Scan for the cell matching the given text and deliver its [x, y] coordinate at center. 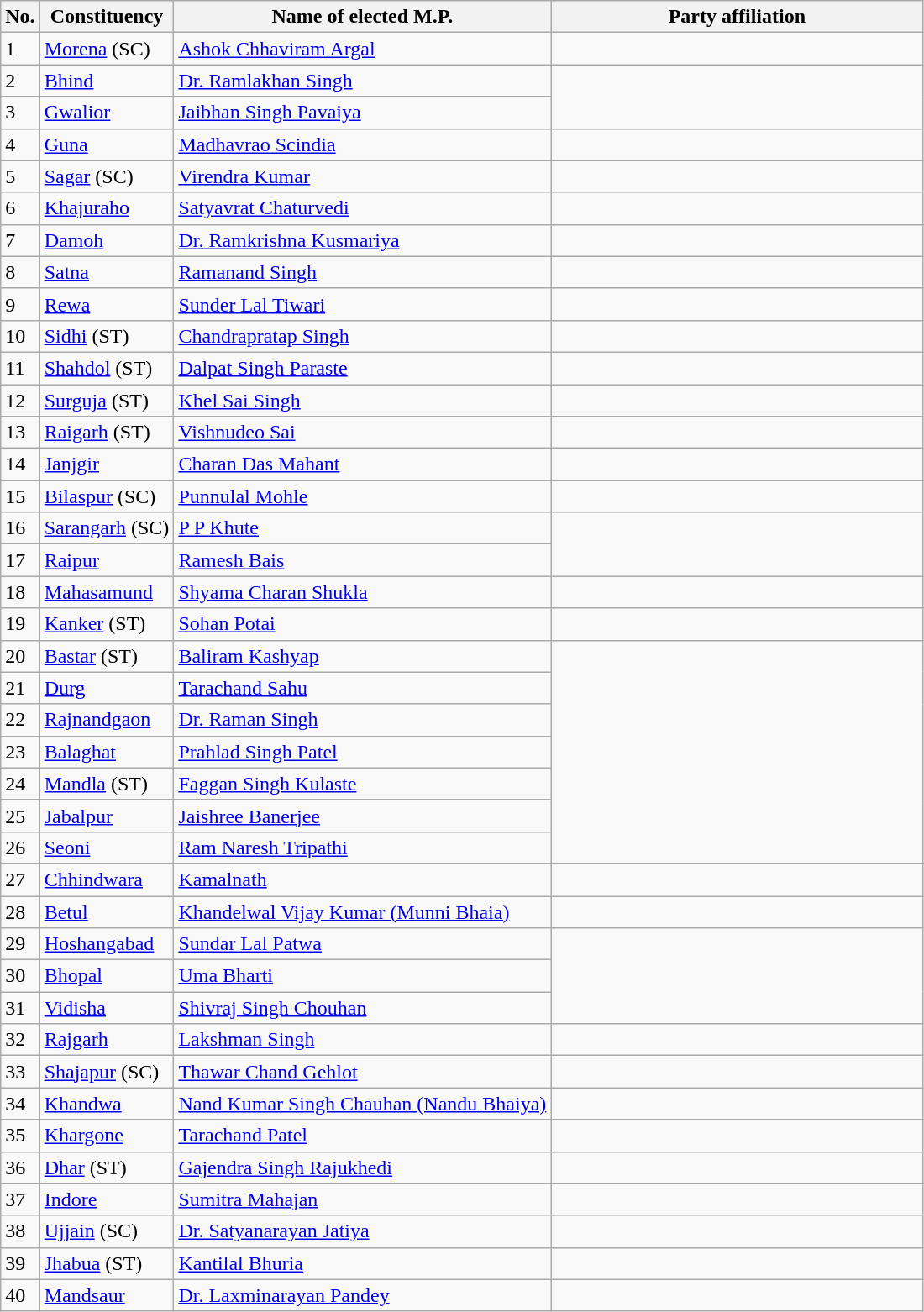
Satna [107, 272]
Bilaspur (SC) [107, 496]
37 [20, 1199]
Constituency [107, 17]
2 [20, 81]
Bhopal [107, 976]
23 [20, 752]
Hoshangabad [107, 944]
Guna [107, 144]
20 [20, 656]
Uma Bharti [363, 976]
Baliram Kashyap [363, 656]
Kamalnath [363, 879]
17 [20, 560]
Chandrapratap Singh [363, 336]
36 [20, 1168]
Dr. Ramlakhan Singh [363, 81]
4 [20, 144]
27 [20, 879]
Punnulal Mohle [363, 496]
Ram Naresh Tripathi [363, 848]
Shivraj Singh Chouhan [363, 1008]
Betul [107, 911]
14 [20, 464]
Sarangarh (SC) [107, 528]
26 [20, 848]
34 [20, 1104]
Durg [107, 688]
Indore [107, 1199]
1 [20, 49]
11 [20, 368]
Ujjain (SC) [107, 1231]
Damoh [107, 240]
Name of elected M.P. [363, 17]
Mandla (ST) [107, 784]
Mandsaur [107, 1295]
16 [20, 528]
32 [20, 1040]
Kantilal Bhuria [363, 1263]
40 [20, 1295]
Shajapur (SC) [107, 1072]
29 [20, 944]
10 [20, 336]
3 [20, 113]
Charan Das Mahant [363, 464]
Gwalior [107, 113]
12 [20, 401]
35 [20, 1136]
Jabalpur [107, 816]
Rewa [107, 304]
Rajnandgaon [107, 720]
Morena (SC) [107, 49]
Ramanand Singh [363, 272]
Khel Sai Singh [363, 401]
9 [20, 304]
Dr. Raman Singh [363, 720]
Bastar (ST) [107, 656]
Ramesh Bais [363, 560]
Balaghat [107, 752]
31 [20, 1008]
Khandwa [107, 1104]
39 [20, 1263]
28 [20, 911]
Satyavrat Chaturvedi [363, 208]
Seoni [107, 848]
Bhind [107, 81]
Madhavrao Scindia [363, 144]
30 [20, 976]
22 [20, 720]
P P Khute [363, 528]
Khandelwal Vijay Kumar (Munni Bhaia) [363, 911]
8 [20, 272]
Tarachand Sahu [363, 688]
21 [20, 688]
5 [20, 176]
38 [20, 1231]
Sumitra Mahajan [363, 1199]
Chhindwara [107, 879]
19 [20, 624]
Jhabua (ST) [107, 1263]
Khajuraho [107, 208]
Nand Kumar Singh Chauhan (Nandu Bhaiya) [363, 1104]
Khargone [107, 1136]
Sidhi (ST) [107, 336]
Dalpat Singh Paraste [363, 368]
Mahasamund [107, 592]
Shahdol (ST) [107, 368]
24 [20, 784]
25 [20, 816]
Sohan Potai [363, 624]
Party affiliation [738, 17]
Dr. Laxminarayan Pandey [363, 1295]
Lakshman Singh [363, 1040]
Vishnudeo Sai [363, 433]
Sunder Lal Tiwari [363, 304]
Raigarh (ST) [107, 433]
Dhar (ST) [107, 1168]
Kanker (ST) [107, 624]
Dr. Satyanarayan Jatiya [363, 1231]
13 [20, 433]
Faggan Singh Kulaste [363, 784]
Gajendra Singh Rajukhedi [363, 1168]
Thawar Chand Gehlot [363, 1072]
Jaibhan Singh Pavaiya [363, 113]
Dr. Ramkrishna Kusmariya [363, 240]
Janjgir [107, 464]
Tarachand Patel [363, 1136]
Prahlad Singh Patel [363, 752]
Jaishree Banerjee [363, 816]
7 [20, 240]
15 [20, 496]
18 [20, 592]
Shyama Charan Shukla [363, 592]
Virendra Kumar [363, 176]
Sagar (SC) [107, 176]
No. [20, 17]
Surguja (ST) [107, 401]
Vidisha [107, 1008]
6 [20, 208]
33 [20, 1072]
Sundar Lal Patwa [363, 944]
Rajgarh [107, 1040]
Raipur [107, 560]
Ashok Chhaviram Argal [363, 49]
